Provide the (x, y) coordinate of the cell's center where the given text is located.  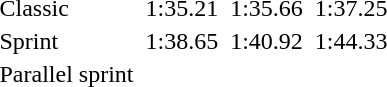
1:40.92 (267, 41)
1:38.65 (182, 41)
